From the cell containing the given text, extract its center point as (X, Y) coordinate. 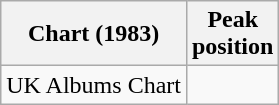
Peakposition (232, 34)
Chart (1983) (94, 34)
UK Albums Chart (94, 85)
